Detect which cell encompasses the target text, then output its [X, Y] center coordinate. 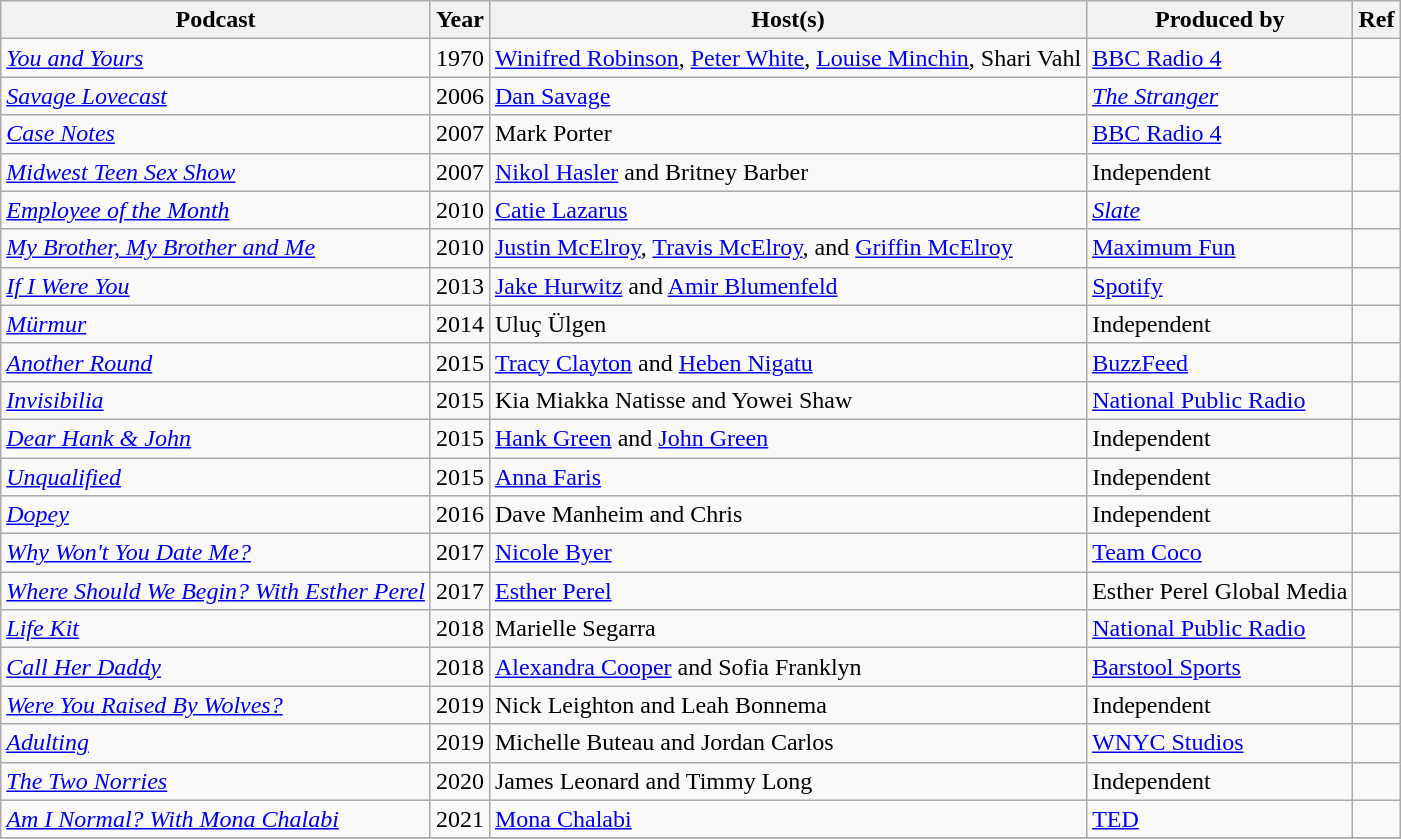
Esther Perel Global Media [1220, 591]
Case Notes [216, 134]
Maximum Fun [1220, 248]
Nicole Byer [788, 553]
Savage Lovecast [216, 96]
Produced by [1220, 20]
Alexandra Cooper and Sofia Franklyn [788, 667]
1970 [460, 58]
Jake Hurwitz and Amir Blumenfeld [788, 286]
TED [1220, 819]
My Brother, My Brother and Me [216, 248]
Marielle Segarra [788, 629]
Spotify [1220, 286]
Unqualified [216, 477]
If I Were You [216, 286]
Podcast [216, 20]
Nick Leighton and Leah Bonnema [788, 705]
Nikol Hasler and Britney Barber [788, 172]
Dopey [216, 515]
Justin McElroy, Travis McElroy, and Griffin McElroy [788, 248]
Invisibilia [216, 400]
Mona Chalabi [788, 819]
Year [460, 20]
Dan Savage [788, 96]
Uluç Ülgen [788, 324]
Adulting [216, 743]
2013 [460, 286]
Call Her Daddy [216, 667]
2006 [460, 96]
Mürmur [216, 324]
Dear Hank & John [216, 438]
Ref [1376, 20]
Am I Normal? With Mona Chalabi [216, 819]
Were You Raised By Wolves? [216, 705]
Employee of the Month [216, 210]
Anna Faris [788, 477]
Esther Perel [788, 591]
Another Round [216, 362]
BuzzFeed [1220, 362]
2020 [460, 781]
Host(s) [788, 20]
Winifred Robinson, Peter White, Louise Minchin, Shari Vahl [788, 58]
Hank Green and John Green [788, 438]
Midwest Teen Sex Show [216, 172]
WNYC Studios [1220, 743]
James Leonard and Timmy Long [788, 781]
Life Kit [216, 629]
Where Should We Begin? With Esther Perel [216, 591]
2021 [460, 819]
You and Yours [216, 58]
The Two Norries [216, 781]
Slate [1220, 210]
Mark Porter [788, 134]
Kia Miakka Natisse and Yowei Shaw [788, 400]
Why Won't You Date Me? [216, 553]
The Stranger [1220, 96]
Team Coco [1220, 553]
2016 [460, 515]
Dave Manheim and Chris [788, 515]
Michelle Buteau and Jordan Carlos [788, 743]
Barstool Sports [1220, 667]
Catie Lazarus [788, 210]
2014 [460, 324]
Tracy Clayton and Heben Nigatu [788, 362]
